Extract the (x, y) coordinate from the center of the cell holding the provided text.  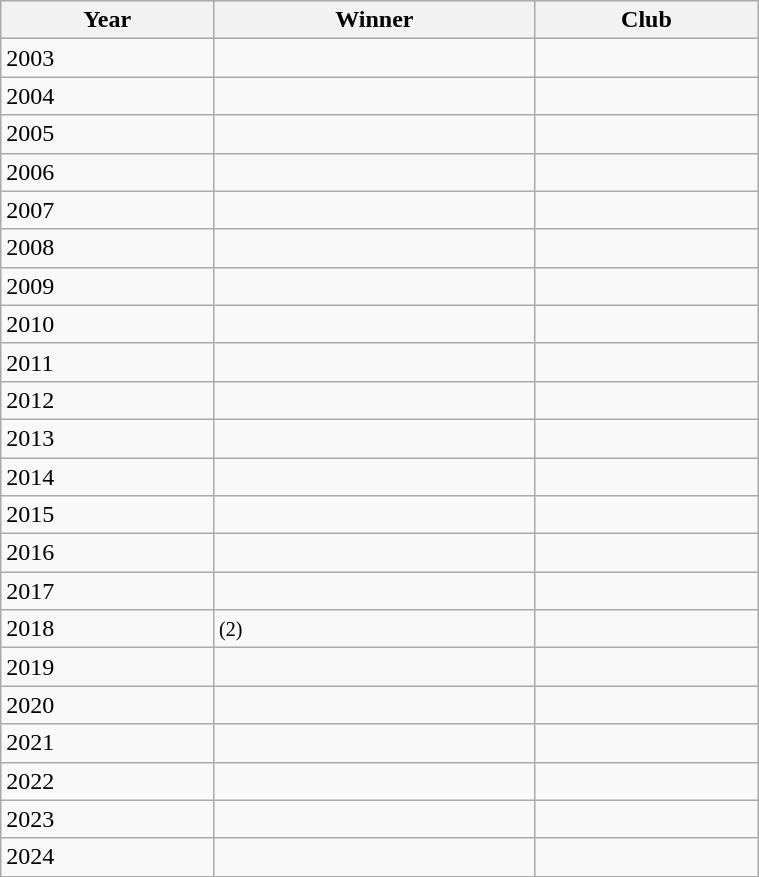
2018 (108, 629)
2015 (108, 515)
2009 (108, 286)
2023 (108, 819)
2008 (108, 248)
2019 (108, 667)
2013 (108, 438)
2020 (108, 705)
2010 (108, 324)
(2) (374, 629)
2003 (108, 58)
2005 (108, 134)
2004 (108, 96)
2016 (108, 553)
2022 (108, 781)
Winner (374, 20)
Year (108, 20)
2017 (108, 591)
2012 (108, 400)
2021 (108, 743)
Club (646, 20)
2006 (108, 172)
2007 (108, 210)
2024 (108, 857)
2014 (108, 477)
2011 (108, 362)
